Identify which cell holds the provided text, then report its [x, y] central coordinate. 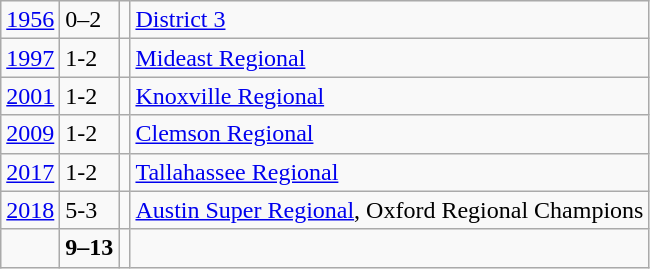
1997 [30, 58]
2009 [30, 134]
District 3 [390, 20]
2001 [30, 96]
Clemson Regional [390, 134]
Knoxville Regional [390, 96]
1956 [30, 20]
2018 [30, 210]
0–2 [90, 20]
9–13 [90, 248]
5-3 [90, 210]
Mideast Regional [390, 58]
Tallahassee Regional [390, 172]
Austin Super Regional, Oxford Regional Champions [390, 210]
2017 [30, 172]
